Find where the given text appears and provide that cell's center as [x, y] coordinate. 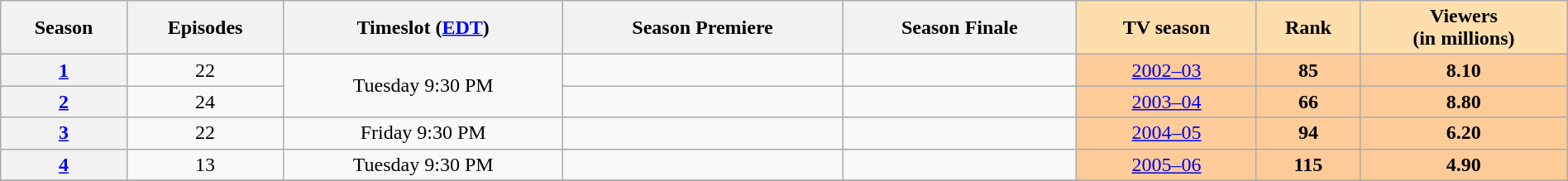
94 [1308, 133]
8.10 [1464, 70]
85 [1308, 70]
13 [205, 164]
24 [205, 102]
4 [64, 164]
TV season [1167, 28]
4.90 [1464, 164]
8.80 [1464, 102]
2004–05 [1167, 133]
Friday 9:30 PM [423, 133]
Timeslot (EDT) [423, 28]
2005–06 [1167, 164]
1 [64, 70]
Viewers (in millions) [1464, 28]
Season Premiere [702, 28]
Season [64, 28]
Episodes [205, 28]
115 [1308, 164]
2 [64, 102]
2003–04 [1167, 102]
Rank [1308, 28]
66 [1308, 102]
2002–03 [1167, 70]
Season Finale [959, 28]
6.20 [1464, 133]
3 [64, 133]
